Find where the given text appears and provide that cell's center as (x, y) coordinate. 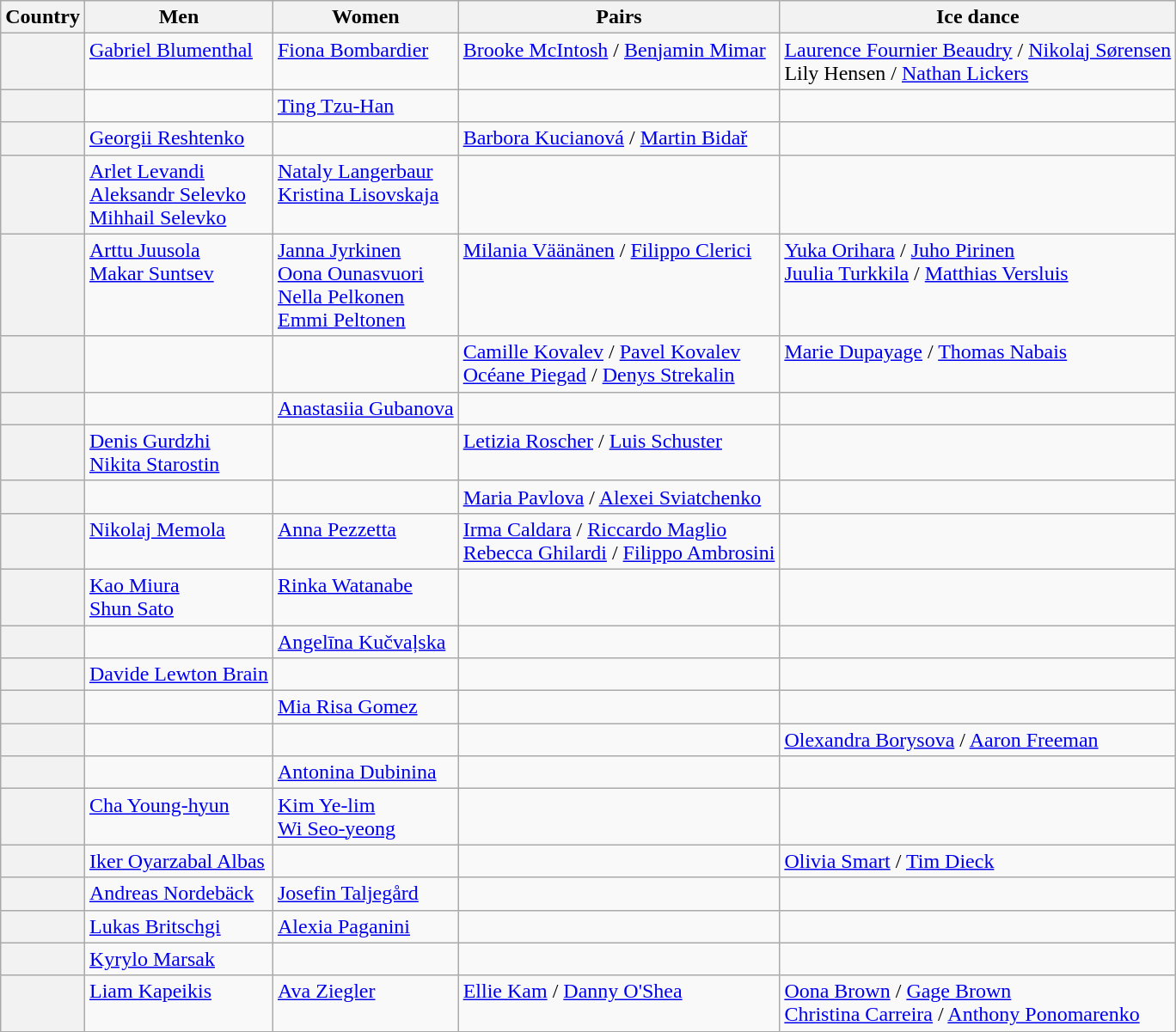
Olexandra Borysova / Aaron Freeman (978, 740)
Milania Väänänen / Filippo Clerici (619, 285)
Laurence Fournier Beaudry / Nikolaj SørensenLily Hensen / Nathan Lickers (978, 62)
Denis GurdzhiNikita Starostin (179, 452)
Olivia Smart / Tim Dieck (978, 861)
Alexia Paganini (365, 926)
Yuka Orihara / Juho PirinenJuulia Turkkila / Matthias Versluis (978, 285)
Rinka Watanabe (365, 596)
Oona Brown / Gage BrownChristina Carreira / Anthony Ponomarenko (978, 1004)
Cha Young-hyun (179, 816)
Kim Ye-limWi Seo-yeong (365, 816)
Davide Lewton Brain (179, 675)
Janna JyrkinenOona OunasvuoriNella PelkonenEmmi Peltonen (365, 285)
Antonina Dubinina (365, 772)
Ting Tzu-Han (365, 106)
Mia Risa Gomez (365, 707)
Women (365, 17)
Liam Kapeikis (179, 1004)
Letizia Roscher / Luis Schuster (619, 452)
Gabriel Blumenthal (179, 62)
Angelīna Kučvaļska (365, 642)
Ava Ziegler (365, 1004)
Irma Caldara / Riccardo MaglioRebecca Ghilardi / Filippo Ambrosini (619, 541)
Ice dance (978, 17)
Kao MiuraShun Sato (179, 596)
Anna Pezzetta (365, 541)
Anastasiia Gubanova (365, 408)
Ellie Kam / Danny O'Shea (619, 1004)
Camille Kovalev / Pavel KovalevOcéane Piegad / Denys Strekalin (619, 364)
Barbora Kucianová / Martin Bidař (619, 138)
Georgii Reshtenko (179, 138)
Marie Dupayage / Thomas Nabais (978, 364)
Country (43, 17)
Pairs (619, 17)
Nataly LangerbaurKristina Lisovskaja (365, 194)
Fiona Bombardier (365, 62)
Andreas Nordebäck (179, 894)
Arttu JuusolaMakar Suntsev (179, 285)
Brooke McIntosh / Benjamin Mimar (619, 62)
Maria Pavlova / Alexei Sviatchenko (619, 497)
Iker Oyarzabal Albas (179, 861)
Nikolaj Memola (179, 541)
Arlet Levandi Aleksandr SelevkoMihhail Selevko (179, 194)
Men (179, 17)
Kyrylo Marsak (179, 959)
Josefin Taljegård (365, 894)
Lukas Britschgi (179, 926)
